Identify which cell holds the provided text, then report its (X, Y) central coordinate. 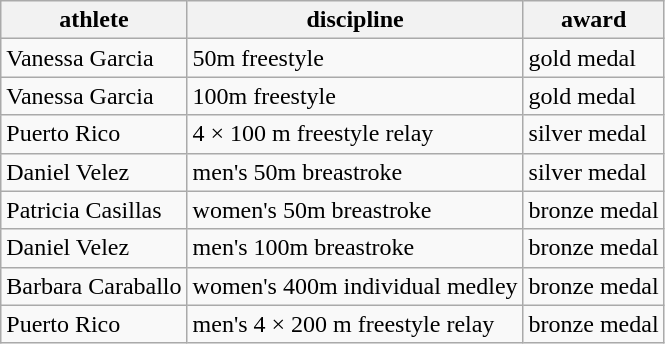
women's 50m breastroke (355, 210)
athlete (94, 20)
award (594, 20)
women's 400m individual medley (355, 286)
men's 4 × 200 m freestyle relay (355, 324)
Barbara Caraballo (94, 286)
50m freestyle (355, 58)
men's 100m breastroke (355, 248)
4 × 100 m freestyle relay (355, 134)
men's 50m breastroke (355, 172)
100m freestyle (355, 96)
discipline (355, 20)
Patricia Casillas (94, 210)
